Extract the (x, y) coordinate from the center of the cell holding the provided text.  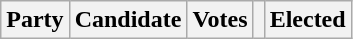
Votes (220, 20)
Party (35, 20)
Candidate (128, 20)
Elected (308, 20)
